From the cell containing the given text, extract its center point as [X, Y] coordinate. 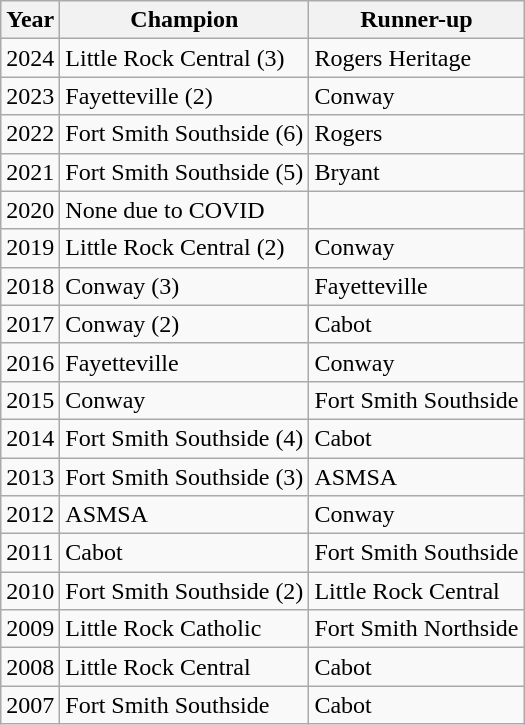
2014 [30, 438]
2019 [30, 248]
Rogers Heritage [416, 58]
Little Rock Central (2) [184, 248]
2015 [30, 400]
2008 [30, 667]
Fort Smith Southside (2) [184, 591]
Conway (3) [184, 286]
2010 [30, 591]
Fort Smith Northside [416, 629]
2020 [30, 210]
Bryant [416, 172]
2024 [30, 58]
Fort Smith Southside (3) [184, 477]
2013 [30, 477]
Little Rock Catholic [184, 629]
Fort Smith Southside (5) [184, 172]
Runner-up [416, 20]
Fort Smith Southside (4) [184, 438]
2011 [30, 553]
2007 [30, 705]
Rogers [416, 134]
Conway (2) [184, 324]
Fort Smith Southside (6) [184, 134]
2017 [30, 324]
2022 [30, 134]
None due to COVID [184, 210]
2009 [30, 629]
Fayetteville (2) [184, 96]
2023 [30, 96]
2012 [30, 515]
Champion [184, 20]
2016 [30, 362]
Year [30, 20]
2021 [30, 172]
2018 [30, 286]
Little Rock Central (3) [184, 58]
